Locate the cell with the specified text and output its [x, y] center coordinate. 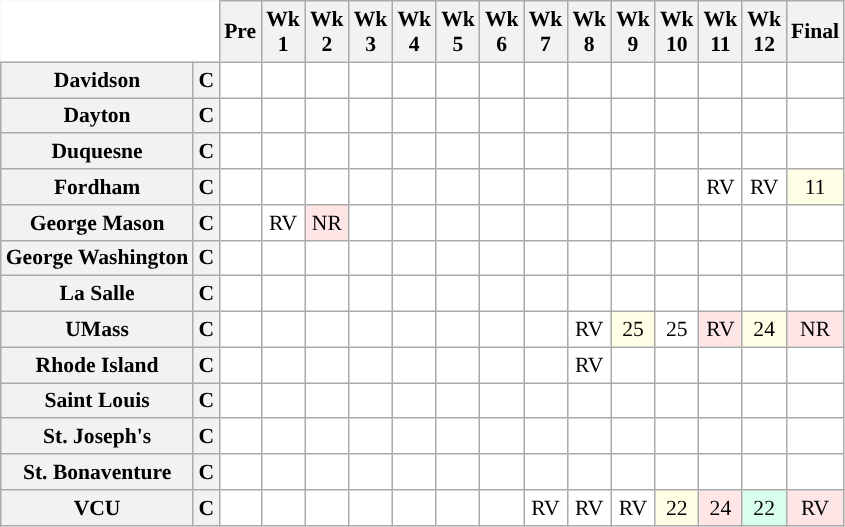
Wk1 [283, 32]
Wk8 [589, 32]
Wk6 [502, 32]
Wk10 [677, 32]
Fordham [98, 187]
St. Joseph's [98, 437]
Davidson [98, 80]
Wk9 [633, 32]
Pre [240, 32]
UMass [98, 330]
George Mason [98, 223]
Wk5 [458, 32]
St. Bonaventure [98, 472]
Wk12 [764, 32]
Rhode Island [98, 365]
Wk11 [721, 32]
Wk7 [546, 32]
Final [815, 32]
George Washington [98, 258]
11 [815, 187]
Duquesne [98, 152]
Wk3 [371, 32]
Wk2 [327, 32]
VCU [98, 508]
Wk4 [414, 32]
La Salle [98, 294]
Saint Louis [98, 401]
Dayton [98, 116]
